Find where the given text appears and provide that cell's center as [X, Y] coordinate. 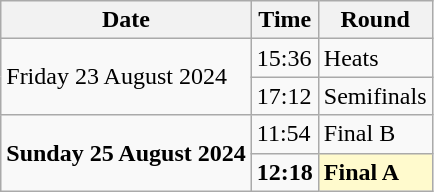
12:18 [284, 172]
Heats [375, 58]
Final A [375, 172]
Time [284, 20]
11:54 [284, 134]
15:36 [284, 58]
Final B [375, 134]
Round [375, 20]
Date [126, 20]
Semifinals [375, 96]
17:12 [284, 96]
Sunday 25 August 2024 [126, 153]
Friday 23 August 2024 [126, 77]
